For the text-containing cell, return its midpoint in (x, y) coordinate format. 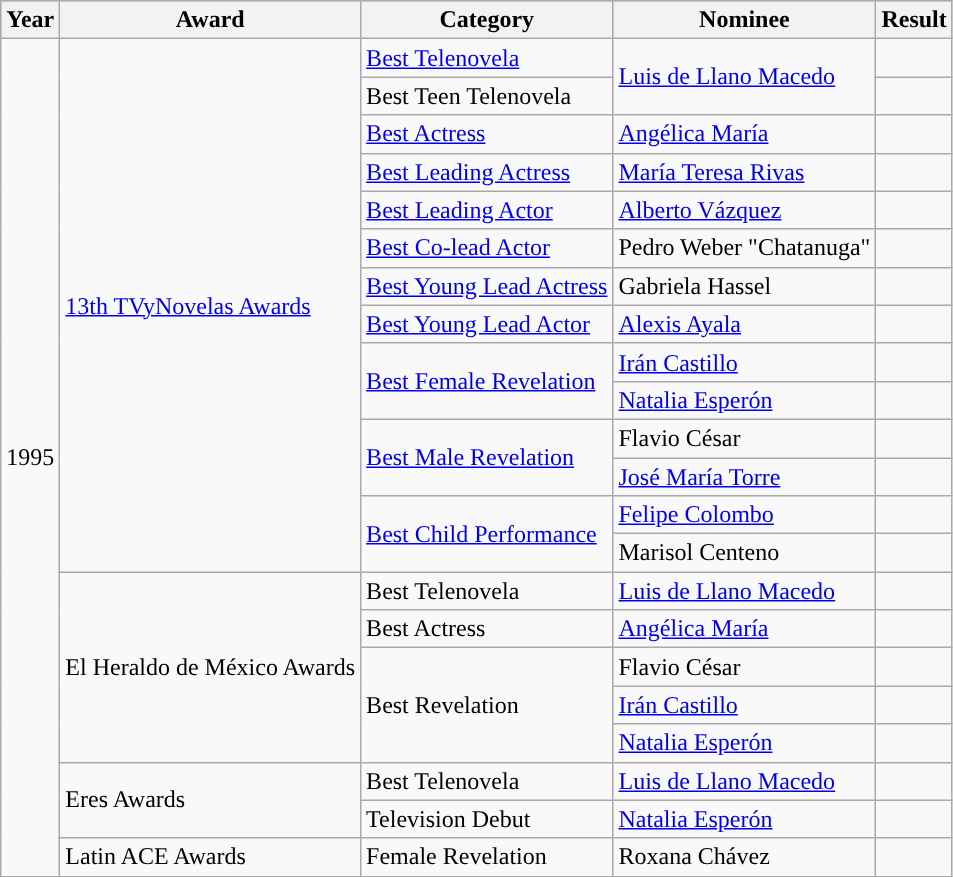
Award (210, 20)
Best Leading Actress (487, 172)
Roxana Chávez (744, 857)
José María Torre (744, 477)
María Teresa Rivas (744, 172)
El Heraldo de México Awards (210, 667)
Eres Awards (210, 800)
Best Leading Actor (487, 210)
Result (914, 20)
Alberto Vázquez (744, 210)
Best Teen Telenovela (487, 96)
Best Young Lead Actor (487, 324)
Year (30, 20)
Category (487, 20)
Pedro Weber "Chatanuga" (744, 248)
Alexis Ayala (744, 324)
Best Revelation (487, 705)
Television Debut (487, 819)
13th TVyNovelas Awards (210, 306)
Female Revelation (487, 857)
Best Co-lead Actor (487, 248)
Latin ACE Awards (210, 857)
Marisol Centeno (744, 553)
Best Child Performance (487, 534)
Felipe Colombo (744, 515)
Nominee (744, 20)
Best Female Revelation (487, 381)
Gabriela Hassel (744, 286)
Best Young Lead Actress (487, 286)
Best Male Revelation (487, 457)
1995 (30, 458)
